Detect which cell encompasses the target text, then output its (x, y) center coordinate. 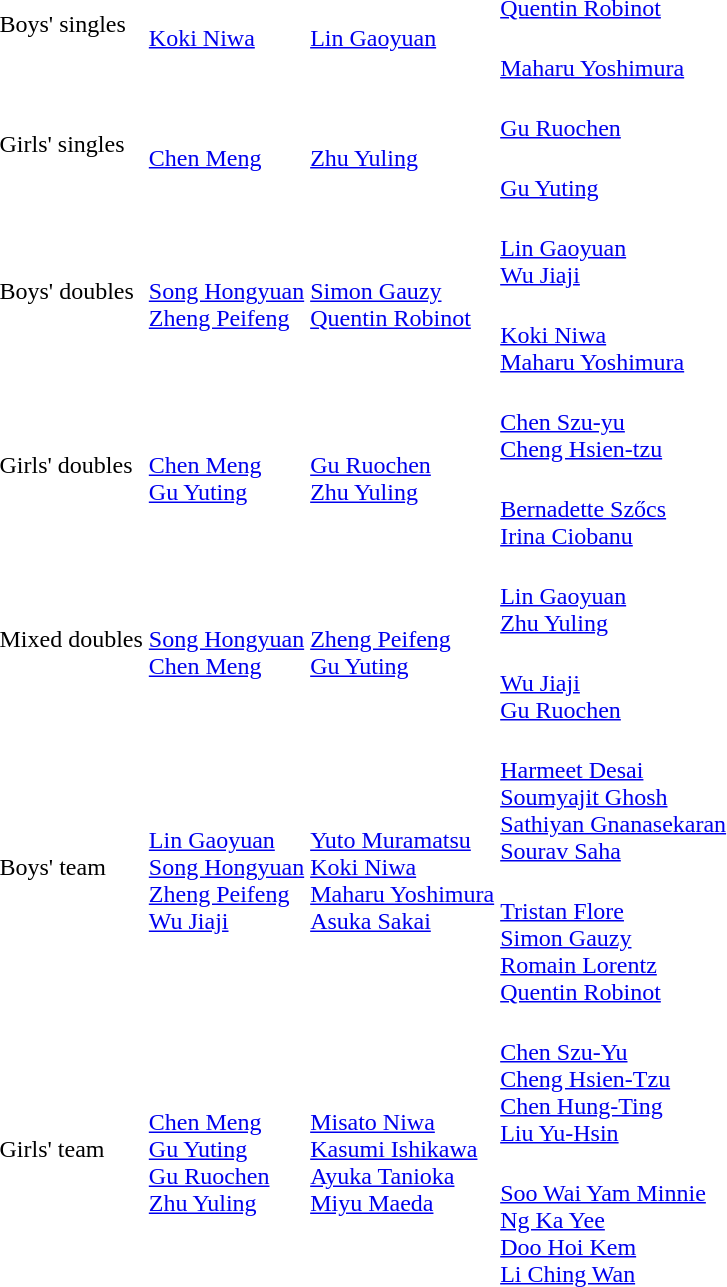
Song HongyuanChen Meng (226, 640)
Yuto MuramatsuKoki NiwaMaharu YoshimuraAsuka Sakai (402, 868)
Lin GaoyuanSong HongyuanZheng PeifengWu Jiaji (226, 868)
Zhu Yuling (402, 144)
Simon GauzyQuentin Robinot (402, 292)
Gu RuochenZhu Yuling (402, 466)
Chen Meng (226, 144)
Song HongyuanZheng Peifeng (226, 292)
Zheng PeifengGu Yuting (402, 640)
Chen MengGu Yuting (226, 466)
